Detect which cell encompasses the target text, then output its [x, y] center coordinate. 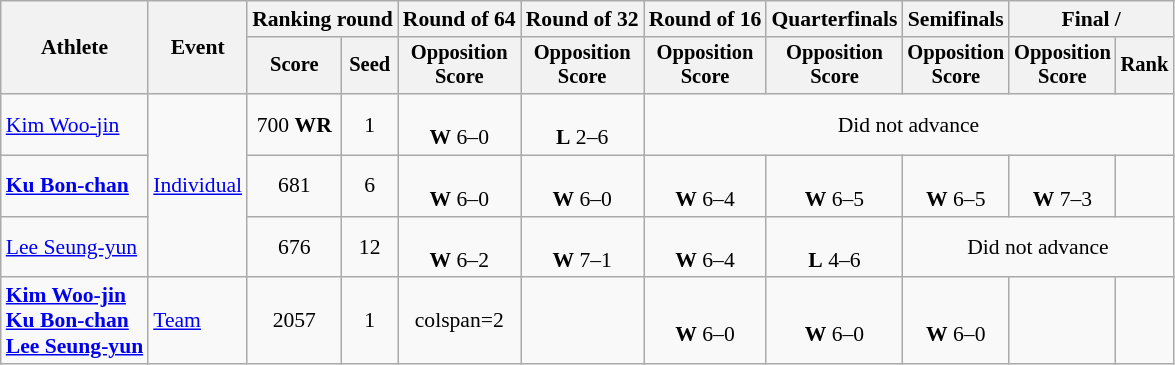
Semifinals [956, 19]
W 6–2 [460, 248]
Kim Woo-jinKu Bon-chanLee Seung-yun [74, 322]
2057 [294, 322]
Kim Woo-jin [74, 124]
Ranking round [322, 19]
colspan=2 [460, 322]
Event [198, 48]
W 7–3 [1062, 186]
700 WR [294, 124]
Round of 64 [460, 19]
Round of 32 [582, 19]
Quarterfinals [834, 19]
Ku Bon-chan [74, 186]
Seed [369, 66]
Athlete [74, 48]
676 [294, 248]
Lee Seung-yun [74, 248]
6 [369, 186]
Team [198, 322]
Round of 16 [706, 19]
L 2–6 [582, 124]
12 [369, 248]
Final / [1091, 19]
Rank [1145, 66]
681 [294, 186]
L 4–6 [834, 248]
Score [294, 66]
Individual [198, 186]
W 7–1 [582, 248]
